Capture the cell that displays the provided text and extract its [X, Y] central coordinate. 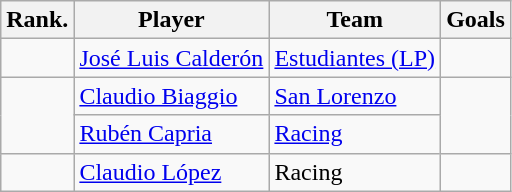
Rank. [38, 20]
Claudio Biaggio [172, 96]
Goals [476, 20]
Claudio López [172, 172]
Player [172, 20]
José Luis Calderón [172, 58]
Rubén Capria [172, 134]
Estudiantes (LP) [355, 58]
Team [355, 20]
San Lorenzo [355, 96]
